Search for the cell housing the specified text and yield its (X, Y) center coordinate. 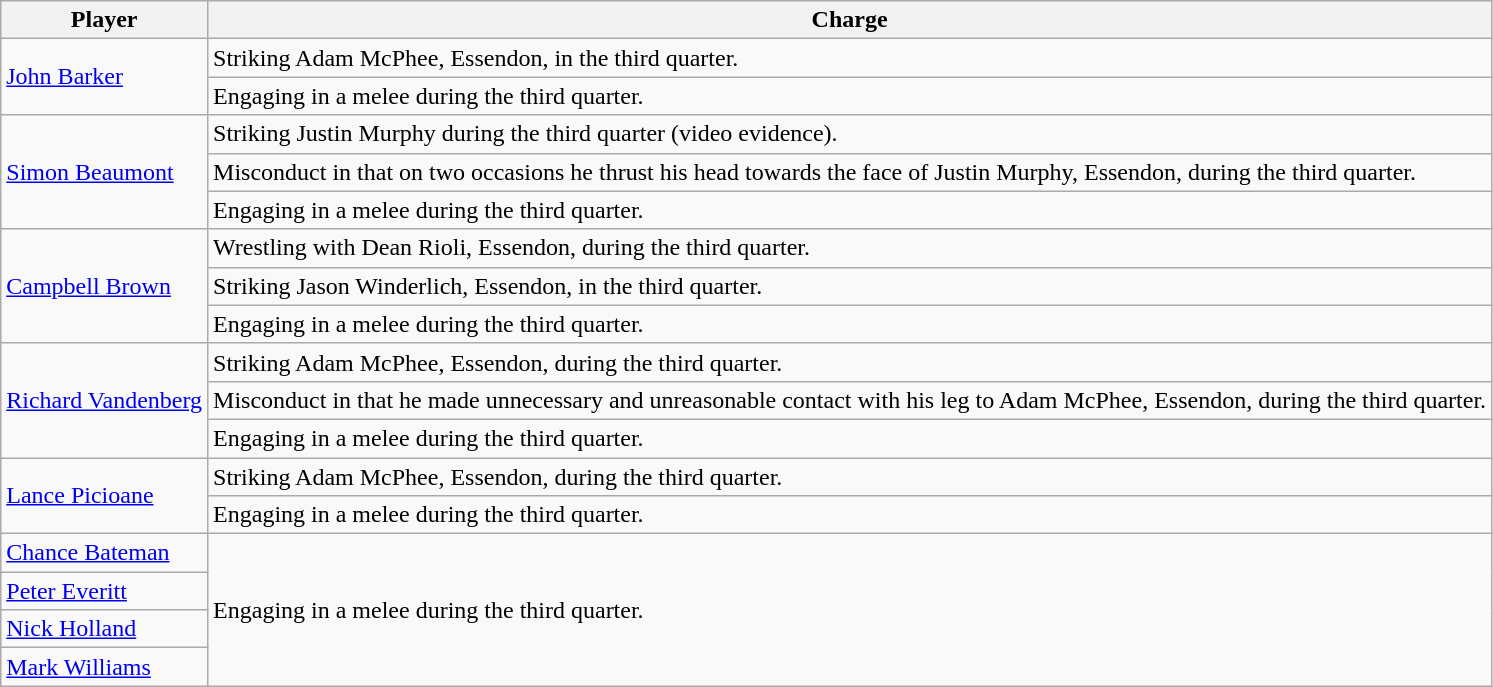
Striking Adam McPhee, Essendon, in the third quarter. (850, 58)
John Barker (104, 77)
Misconduct in that on two occasions he thrust his head towards the face of Justin Murphy, Essendon, during the third quarter. (850, 172)
Nick Holland (104, 629)
Lance Picioane (104, 496)
Mark Williams (104, 667)
Misconduct in that he made unnecessary and unreasonable contact with his leg to Adam McPhee, Essendon, during the third quarter. (850, 400)
Striking Jason Winderlich, Essendon, in the third quarter. (850, 286)
Peter Everitt (104, 591)
Wrestling with Dean Rioli, Essendon, during the third quarter. (850, 248)
Chance Bateman (104, 553)
Player (104, 20)
Striking Justin Murphy during the third quarter (video evidence). (850, 134)
Richard Vandenberg (104, 400)
Simon Beaumont (104, 172)
Charge (850, 20)
Campbell Brown (104, 286)
